Find where the given text appears and provide that cell's center as (x, y) coordinate. 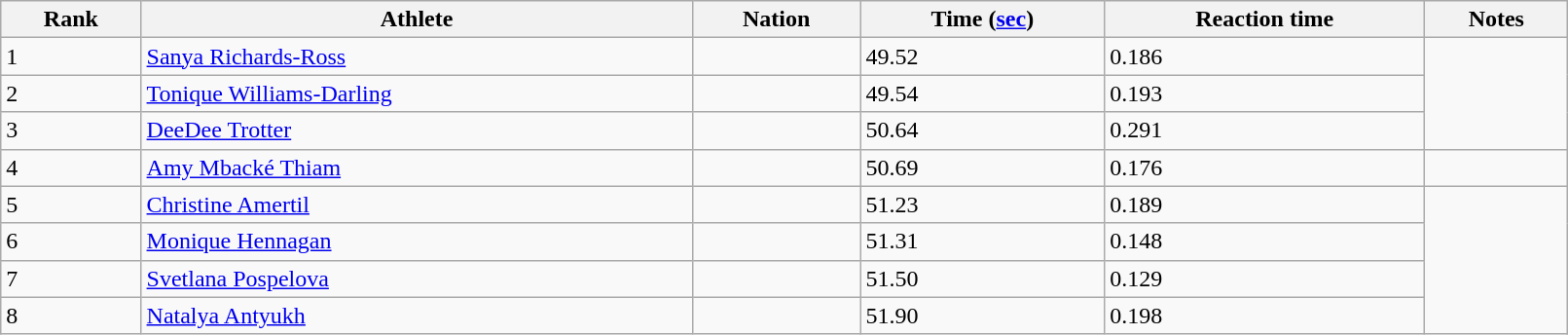
Tonique Williams-Darling (417, 93)
50.64 (983, 130)
Natalya Antyukh (417, 316)
Christine Amertil (417, 205)
50.69 (983, 167)
Time (sec) (983, 19)
5 (71, 205)
8 (71, 316)
2 (71, 93)
4 (71, 167)
51.50 (983, 279)
3 (71, 130)
51.23 (983, 205)
0.148 (1265, 242)
Athlete (417, 19)
0.189 (1265, 205)
Amy Mbacké Thiam (417, 167)
0.193 (1265, 93)
49.54 (983, 93)
6 (71, 242)
51.31 (983, 242)
Svetlana Pospelova (417, 279)
0.291 (1265, 130)
7 (71, 279)
Sanya Richards-Ross (417, 56)
0.176 (1265, 167)
Reaction time (1265, 19)
DeeDee Trotter (417, 130)
49.52 (983, 56)
51.90 (983, 316)
Notes (1497, 19)
0.129 (1265, 279)
0.198 (1265, 316)
Rank (71, 19)
0.186 (1265, 56)
Nation (777, 19)
1 (71, 56)
Monique Hennagan (417, 242)
